Extract the (x, y) coordinate from the center of the cell holding the provided text.  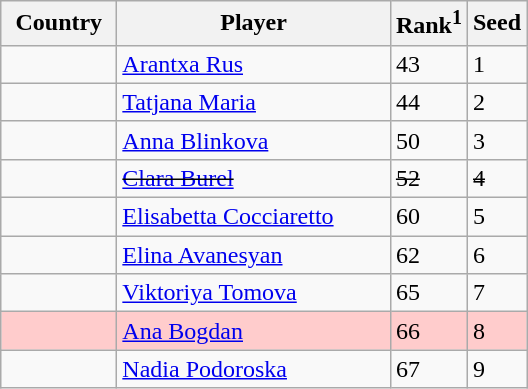
Clara Burel (254, 178)
7 (496, 293)
Elina Avanesyan (254, 255)
9 (496, 369)
52 (428, 178)
8 (496, 331)
1 (496, 64)
5 (496, 217)
Ana Bogdan (254, 331)
67 (428, 369)
Elisabetta Cocciaretto (254, 217)
50 (428, 140)
62 (428, 255)
43 (428, 64)
6 (496, 255)
44 (428, 102)
Seed (496, 24)
65 (428, 293)
Nadia Podoroska (254, 369)
Anna Blinkova (254, 140)
Country (59, 24)
4 (496, 178)
Viktoriya Tomova (254, 293)
Player (254, 24)
60 (428, 217)
3 (496, 140)
Tatjana Maria (254, 102)
2 (496, 102)
Arantxa Rus (254, 64)
Rank1 (428, 24)
66 (428, 331)
